Return (X, Y) of the center of cell containing provided text 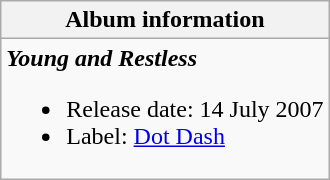
Young and RestlessRelease date: 14 July 2007Label: Dot Dash (165, 109)
Album information (165, 20)
